Capture the cell that displays the provided text and extract its (x, y) central coordinate. 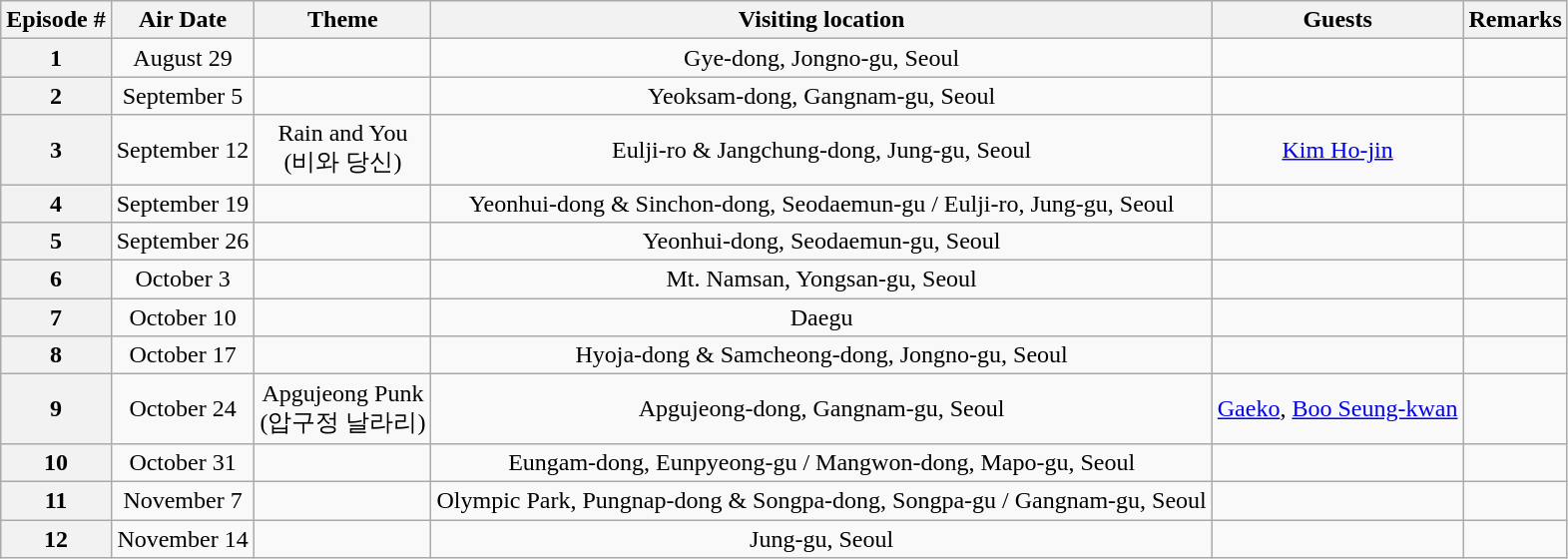
Gaeko, Boo Seung-kwan (1337, 409)
Theme (343, 20)
Guests (1337, 20)
October 10 (183, 317)
Apgujeong Punk(압구정 날라리) (343, 409)
September 26 (183, 242)
4 (56, 203)
6 (56, 279)
8 (56, 355)
Visiting location (821, 20)
August 29 (183, 58)
10 (56, 462)
Eulji-ro & Jangchung-dong, Jung-gu, Seoul (821, 150)
Olympic Park, Pungnap-dong & Songpa-dong, Songpa-gu / Gangnam-gu, Seoul (821, 500)
2 (56, 96)
7 (56, 317)
Eungam-dong, Eunpyeong-gu / Mangwon-dong, Mapo-gu, Seoul (821, 462)
5 (56, 242)
Yeonhui-dong & Sinchon-dong, Seodaemun-gu / Eulji-ro, Jung-gu, Seoul (821, 203)
Jung-gu, Seoul (821, 538)
Gye-dong, Jongno-gu, Seoul (821, 58)
Mt. Namsan, Yongsan-gu, Seoul (821, 279)
Apgujeong-dong, Gangnam-gu, Seoul (821, 409)
11 (56, 500)
Yeoksam-dong, Gangnam-gu, Seoul (821, 96)
November 7 (183, 500)
November 14 (183, 538)
September 19 (183, 203)
September 12 (183, 150)
9 (56, 409)
Yeonhui-dong, Seodaemun-gu, Seoul (821, 242)
Kim Ho-jin (1337, 150)
October 24 (183, 409)
Daegu (821, 317)
Rain and You(비와 당신) (343, 150)
Remarks (1515, 20)
Hyoja-dong & Samcheong-dong, Jongno-gu, Seoul (821, 355)
12 (56, 538)
Air Date (183, 20)
October 31 (183, 462)
October 3 (183, 279)
1 (56, 58)
September 5 (183, 96)
Episode # (56, 20)
3 (56, 150)
October 17 (183, 355)
